Locate the cell with the specified text and output its (X, Y) center coordinate. 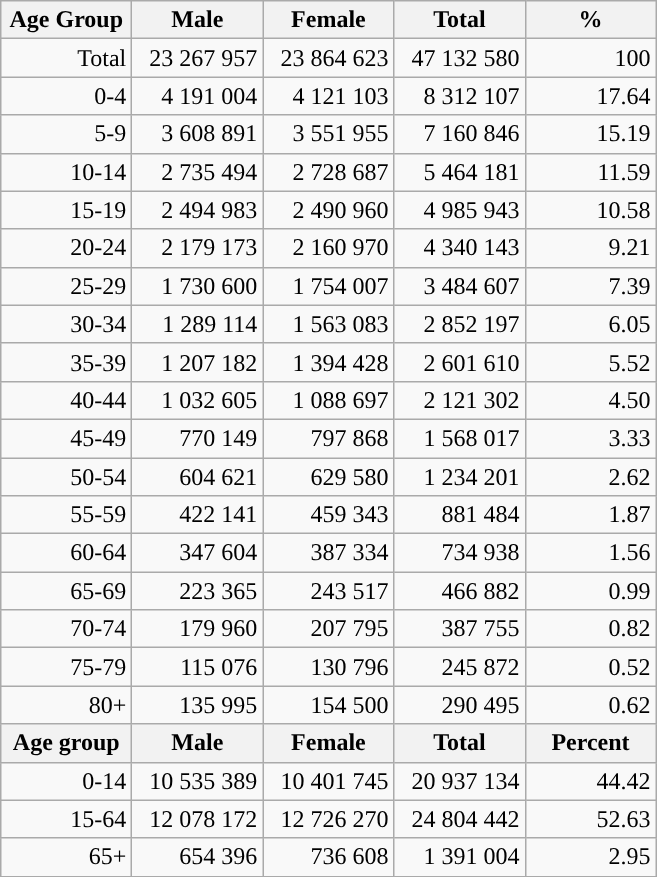
0.52 (590, 667)
% (590, 20)
179 960 (198, 629)
2 160 970 (328, 248)
11.59 (590, 172)
2.95 (590, 857)
881 484 (460, 515)
Age group (66, 743)
1 563 083 (328, 324)
1 730 600 (198, 286)
1 088 697 (328, 400)
40-44 (66, 400)
2 852 197 (460, 324)
387 334 (328, 553)
154 500 (328, 705)
44.42 (590, 781)
65+ (66, 857)
1 391 004 (460, 857)
0-4 (66, 96)
4.50 (590, 400)
0-14 (66, 781)
10 535 389 (198, 781)
1 394 428 (328, 362)
1 754 007 (328, 286)
290 495 (460, 705)
Age Group (66, 20)
52.63 (590, 819)
3 484 607 (460, 286)
115 076 (198, 667)
75-79 (66, 667)
23 267 957 (198, 58)
245 872 (460, 667)
466 882 (460, 591)
7 160 846 (460, 134)
0.99 (590, 591)
1 207 182 (198, 362)
4 191 004 (198, 96)
65-69 (66, 591)
2 601 610 (460, 362)
55-59 (66, 515)
10-14 (66, 172)
25-29 (66, 286)
770 149 (198, 438)
80+ (66, 705)
6.05 (590, 324)
0.62 (590, 705)
17.64 (590, 96)
5.52 (590, 362)
604 621 (198, 477)
2 494 983 (198, 210)
387 755 (460, 629)
20 937 134 (460, 781)
5 464 181 (460, 172)
223 365 (198, 591)
654 396 (198, 857)
4 985 943 (460, 210)
2 179 173 (198, 248)
35-39 (66, 362)
2 735 494 (198, 172)
4 340 143 (460, 248)
Percent (590, 743)
12 078 172 (198, 819)
45-49 (66, 438)
3.33 (590, 438)
7.39 (590, 286)
797 868 (328, 438)
100 (590, 58)
135 995 (198, 705)
23 864 623 (328, 58)
736 608 (328, 857)
0.82 (590, 629)
50-54 (66, 477)
1.87 (590, 515)
24 804 442 (460, 819)
2 121 302 (460, 400)
70-74 (66, 629)
9.21 (590, 248)
629 580 (328, 477)
130 796 (328, 667)
459 343 (328, 515)
10 401 745 (328, 781)
207 795 (328, 629)
15-19 (66, 210)
60-64 (66, 553)
12 726 270 (328, 819)
1 568 017 (460, 438)
3 608 891 (198, 134)
15.19 (590, 134)
2.62 (590, 477)
2 490 960 (328, 210)
1 032 605 (198, 400)
10.58 (590, 210)
2 728 687 (328, 172)
422 141 (198, 515)
1 234 201 (460, 477)
47 132 580 (460, 58)
347 604 (198, 553)
30-34 (66, 324)
15-64 (66, 819)
1.56 (590, 553)
734 938 (460, 553)
243 517 (328, 591)
3 551 955 (328, 134)
20-24 (66, 248)
8 312 107 (460, 96)
5-9 (66, 134)
1 289 114 (198, 324)
4 121 103 (328, 96)
